For the text-containing cell, return its midpoint in [X, Y] coordinate format. 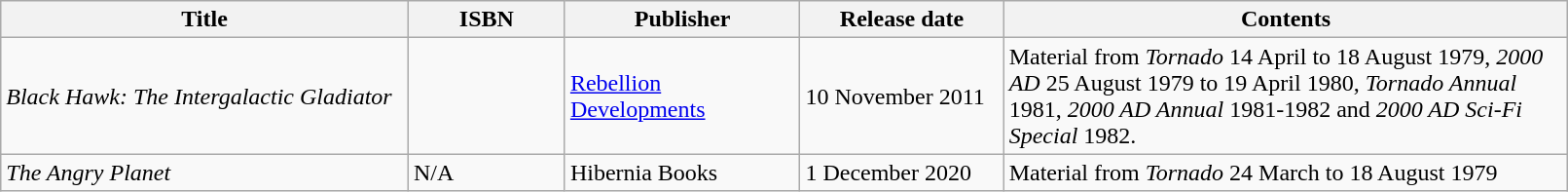
N/A [487, 173]
The Angry Planet [204, 173]
Hibernia Books [682, 173]
Title [204, 19]
Contents [1286, 19]
1 December 2020 [901, 173]
Material from Tornado 24 March to 18 August 1979 [1286, 173]
10 November 2011 [901, 96]
Release date [901, 19]
Black Hawk: The Intergalactic Gladiator [204, 96]
Rebellion Developments [682, 96]
ISBN [487, 19]
Publisher [682, 19]
